Determine the (X, Y) coordinate at the center of the cell enclosing the given text.  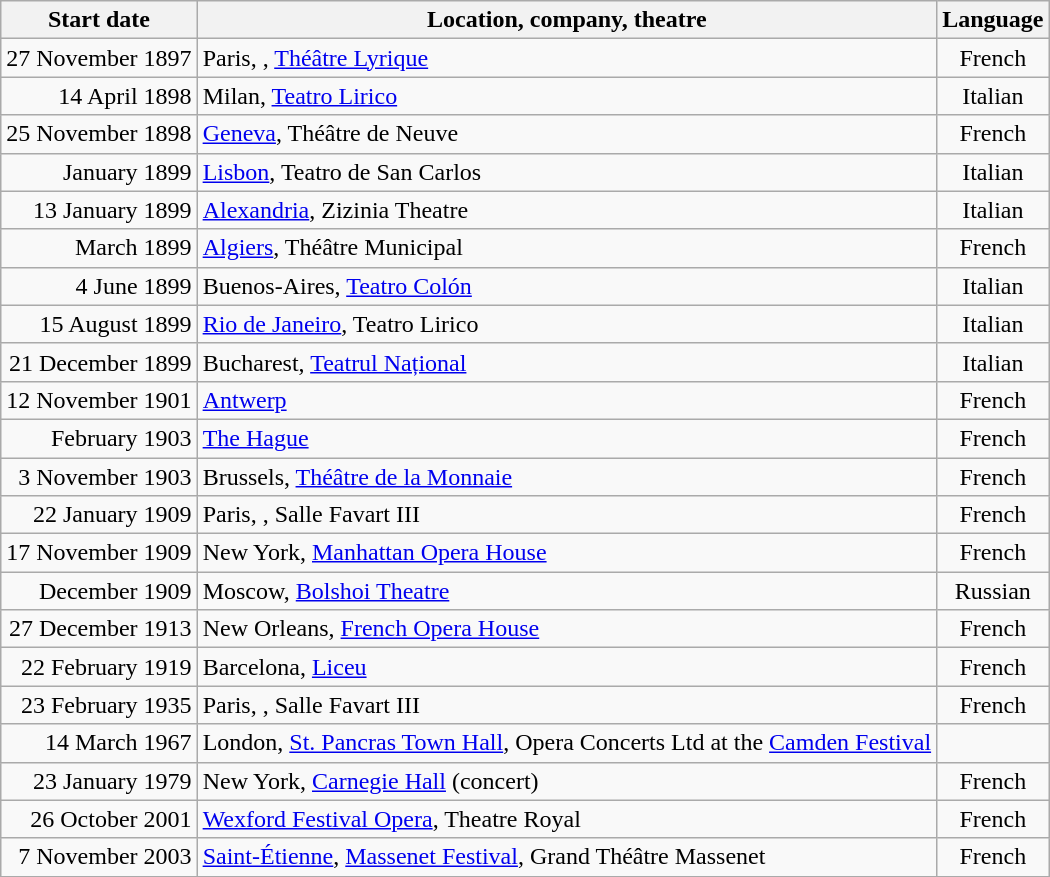
15 August 1899 (99, 324)
Language (993, 20)
New York, Manhattan Opera House (567, 553)
Algiers, Théâtre Municipal (567, 248)
The Hague (567, 438)
22 January 1909 (99, 515)
Wexford Festival Opera, Theatre Royal (567, 819)
14 April 1898 (99, 96)
3 November 1903 (99, 477)
7 November 2003 (99, 857)
4 June 1899 (99, 286)
14 March 1967 (99, 743)
Location, company, theatre (567, 20)
27 December 1913 (99, 629)
21 December 1899 (99, 362)
27 November 1897 (99, 58)
Bucharest, Teatrul Național (567, 362)
Geneva, Théâtre de Neuve (567, 134)
London, St. Pancras Town Hall, Opera Concerts Ltd at the Camden Festival (567, 743)
Start date (99, 20)
January 1899 (99, 172)
26 October 2001 (99, 819)
Milan, Teatro Lirico (567, 96)
March 1899 (99, 248)
Rio de Janeiro, Teatro Lirico (567, 324)
25 November 1898 (99, 134)
23 February 1935 (99, 705)
February 1903 (99, 438)
Moscow, Bolshoi Theatre (567, 591)
Saint-Étienne, Massenet Festival, Grand Théâtre Massenet (567, 857)
Russian (993, 591)
17 November 1909 (99, 553)
Antwerp (567, 400)
Buenos-Aires, Teatro Colón (567, 286)
23 January 1979 (99, 781)
New York, Carnegie Hall (concert) (567, 781)
Brussels, Théâtre de la Monnaie (567, 477)
Lisbon, Teatro de San Carlos (567, 172)
12 November 1901 (99, 400)
22 February 1919 (99, 667)
Paris, , Théâtre Lyrique (567, 58)
December 1909 (99, 591)
New Orleans, French Opera House (567, 629)
13 January 1899 (99, 210)
Alexandria, Zizinia Theatre (567, 210)
Barcelona, Liceu (567, 667)
